Return (x, y) of the center of cell containing provided text 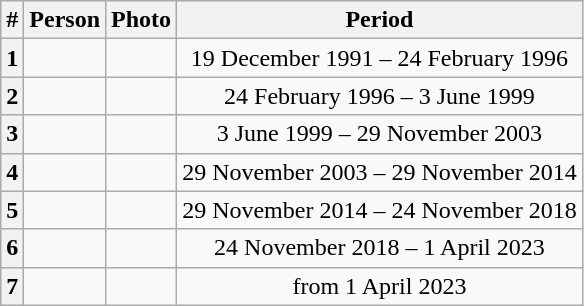
19 December 1991 – 24 February 1996 (380, 58)
29 November 2014 – 24 November 2018 (380, 210)
3 June 1999 – 29 November 2003 (380, 134)
24 November 2018 – 1 April 2023 (380, 248)
24 February 1996 – 3 June 1999 (380, 96)
from 1 April 2023 (380, 286)
3 (12, 134)
Person (65, 20)
5 (12, 210)
4 (12, 172)
2 (12, 96)
29 November 2003 – 29 November 2014 (380, 172)
Photo (142, 20)
# (12, 20)
1 (12, 58)
7 (12, 286)
Period (380, 20)
6 (12, 248)
